Identify which cell holds the provided text, then report its [x, y] central coordinate. 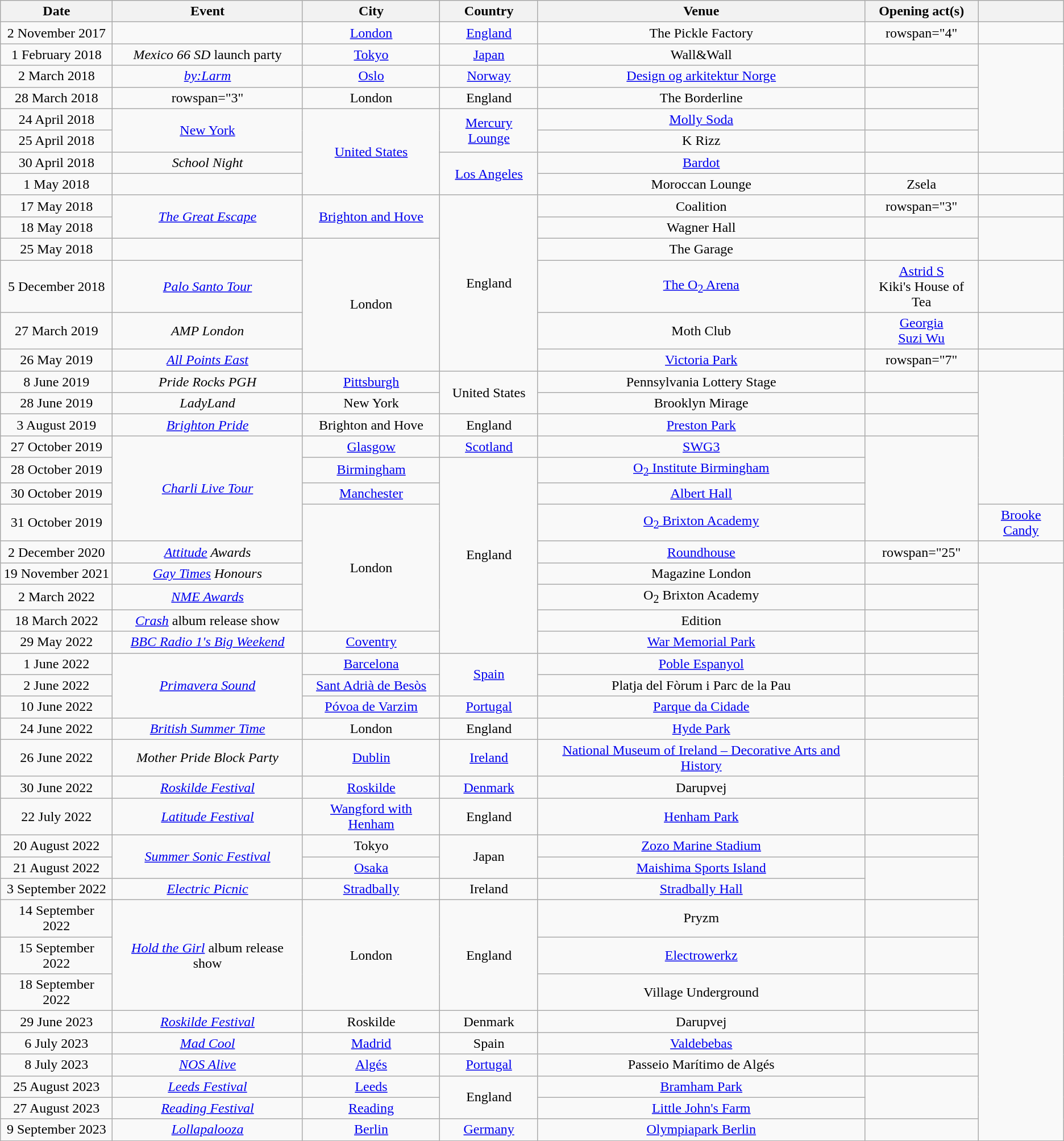
Albert Hall [701, 493]
Latitude Festival [207, 816]
Roundhouse [701, 552]
Edition [701, 621]
Zsela [921, 184]
BBC Radio 1's Big Weekend [207, 642]
Summer Sonic Festival [207, 856]
Venue [701, 11]
Victoria Park [701, 360]
rowspan="7" [921, 360]
Scotland [489, 447]
25 May 2018 [57, 249]
26 May 2019 [57, 360]
GeorgiaSuzi Wu [921, 331]
Osaka [371, 868]
The Pickle Factory [701, 33]
Mad Cool [207, 1043]
8 June 2019 [57, 382]
The Borderline [701, 98]
Electric Picnic [207, 889]
Bardot [701, 163]
Brooke Candy [1021, 523]
24 June 2022 [57, 728]
City [371, 11]
Moth Club [701, 331]
Sant Adrià de Besòs [371, 685]
Stradbally [371, 889]
Wall&Wall [701, 55]
Algés [371, 1065]
30 April 2018 [57, 163]
Brighton Pride [207, 425]
25 August 2023 [57, 1086]
Molly Soda [701, 119]
Gay Times Honours [207, 573]
Mexico 66 SD launch party [207, 55]
Primavera Sound [207, 685]
War Memorial Park [701, 642]
School Night [207, 163]
24 April 2018 [57, 119]
LadyLand [207, 403]
21 August 2022 [57, 868]
5 December 2018 [57, 286]
27 October 2019 [57, 447]
1 February 2018 [57, 55]
by:Larm [207, 76]
Bramham Park [701, 1086]
Hyde Park [701, 728]
Little John's Farm [701, 1108]
Astrid SKiki's House of Tea [921, 286]
27 March 2019 [57, 331]
17 May 2018 [57, 206]
Mercury Lounge [489, 130]
Event [207, 11]
Pennsylvania Lottery Stage [701, 382]
Leeds [371, 1086]
rowspan="25" [921, 552]
Zozo Marine Stadium [701, 846]
25 April 2018 [57, 141]
Reading [371, 1108]
1 June 2022 [57, 664]
Electrowerkz [701, 956]
29 June 2023 [57, 1022]
Platja del Fòrum i Parc de la Pau [701, 685]
Glasgow [371, 447]
19 November 2021 [57, 573]
29 May 2022 [57, 642]
Stradbally Hall [701, 889]
Coventry [371, 642]
15 September 2022 [57, 956]
2 March 2022 [57, 597]
2 December 2020 [57, 552]
All Points East [207, 360]
Magazine London [701, 573]
British Summer Time [207, 728]
8 July 2023 [57, 1065]
The Garage [701, 249]
Charli Live Tour [207, 489]
Opening act(s) [921, 11]
27 August 2023 [57, 1108]
Palo Santo Tour [207, 286]
2 November 2017 [57, 33]
Manchester [371, 493]
31 October 2019 [57, 523]
Wagner Hall [701, 227]
Brooklyn Mirage [701, 403]
20 August 2022 [57, 846]
3 September 2022 [57, 889]
Los Angeles [489, 173]
Design og arkitektur Norge [701, 76]
Germany [489, 1130]
Moroccan Lounge [701, 184]
14 September 2022 [57, 918]
Valdebebas [701, 1043]
The Great Escape [207, 216]
Madrid [371, 1043]
26 June 2022 [57, 758]
Date [57, 11]
3 August 2019 [57, 425]
Oslo [371, 76]
Village Underground [701, 992]
9 September 2023 [57, 1130]
K Rizz [701, 141]
Coalition [701, 206]
Pryzm [701, 918]
SWG3 [701, 447]
The O2 Arena [701, 286]
2 June 2022 [57, 685]
Reading Festival [207, 1108]
Pittsburgh [371, 382]
28 June 2019 [57, 403]
Hold the Girl album release show [207, 956]
22 July 2022 [57, 816]
Maishima Sports Island [701, 868]
O2 Institute Birmingham [701, 470]
10 June 2022 [57, 707]
2 March 2018 [57, 76]
28 March 2018 [57, 98]
Dublin [371, 758]
18 September 2022 [57, 992]
Country [489, 11]
Lollapalooza [207, 1130]
Crash album release show [207, 621]
Póvoa de Varzim [371, 707]
6 July 2023 [57, 1043]
Parque da Cidade [701, 707]
Birmingham [371, 470]
30 June 2022 [57, 787]
Barcelona [371, 664]
Olympiapark Berlin [701, 1130]
18 March 2022 [57, 621]
Leeds Festival [207, 1086]
Attitude Awards [207, 552]
Mother Pride Block Party [207, 758]
Pride Rocks PGH [207, 382]
Passeio Marítimo de Algés [701, 1065]
1 May 2018 [57, 184]
18 May 2018 [57, 227]
National Museum of Ireland – Decorative Arts and History [701, 758]
NOS Alive [207, 1065]
Berlin [371, 1130]
30 October 2019 [57, 493]
Wangford with Henham [371, 816]
28 October 2019 [57, 470]
rowspan="4" [921, 33]
Poble Espanyol [701, 664]
Henham Park [701, 816]
AMP London [207, 331]
NME Awards [207, 597]
Preston Park [701, 425]
Norway [489, 76]
